Provide the (X, Y) coordinate of the cell's center where the given text is located.  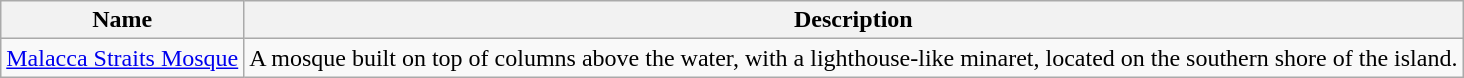
Name (122, 20)
Malacca Straits Mosque (122, 58)
Description (854, 20)
A mosque built on top of columns above the water, with a lighthouse-like minaret, located on the southern shore of the island. (854, 58)
